For the text-containing cell, return its midpoint in [X, Y] coordinate format. 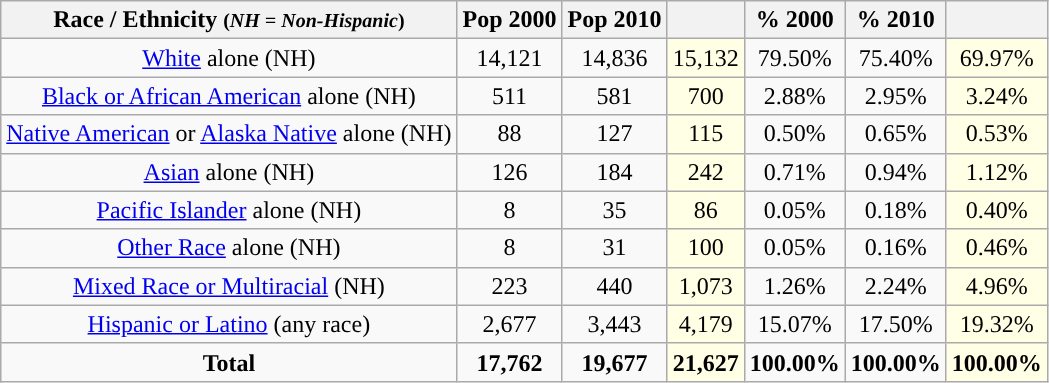
21,627 [706, 362]
127 [614, 134]
581 [614, 96]
Pop 2000 [510, 20]
Pacific Islander alone (NH) [229, 210]
0.40% [996, 210]
0.71% [794, 172]
Other Race alone (NH) [229, 248]
223 [510, 286]
Race / Ethnicity (NH = Non-Hispanic) [229, 20]
440 [614, 286]
17,762 [510, 362]
184 [614, 172]
0.65% [896, 134]
White alone (NH) [229, 58]
0.46% [996, 248]
14,836 [614, 58]
2,677 [510, 324]
79.50% [794, 58]
3.24% [996, 96]
Asian alone (NH) [229, 172]
0.94% [896, 172]
3,443 [614, 324]
2.95% [896, 96]
Total [229, 362]
0.16% [896, 248]
69.97% [996, 58]
14,121 [510, 58]
115 [706, 134]
88 [510, 134]
511 [510, 96]
15.07% [794, 324]
4.96% [996, 286]
31 [614, 248]
Native American or Alaska Native alone (NH) [229, 134]
2.24% [896, 286]
0.50% [794, 134]
1.26% [794, 286]
Hispanic or Latino (any race) [229, 324]
17.50% [896, 324]
% 2010 [896, 20]
19.32% [996, 324]
Pop 2010 [614, 20]
700 [706, 96]
15,132 [706, 58]
75.40% [896, 58]
19,677 [614, 362]
0.53% [996, 134]
242 [706, 172]
Black or African American alone (NH) [229, 96]
86 [706, 210]
126 [510, 172]
0.18% [896, 210]
1.12% [996, 172]
Mixed Race or Multiracial (NH) [229, 286]
100 [706, 248]
1,073 [706, 286]
35 [614, 210]
2.88% [794, 96]
% 2000 [794, 20]
4,179 [706, 324]
